Determine the [x, y] coordinate at the center of the cell enclosing the given text.  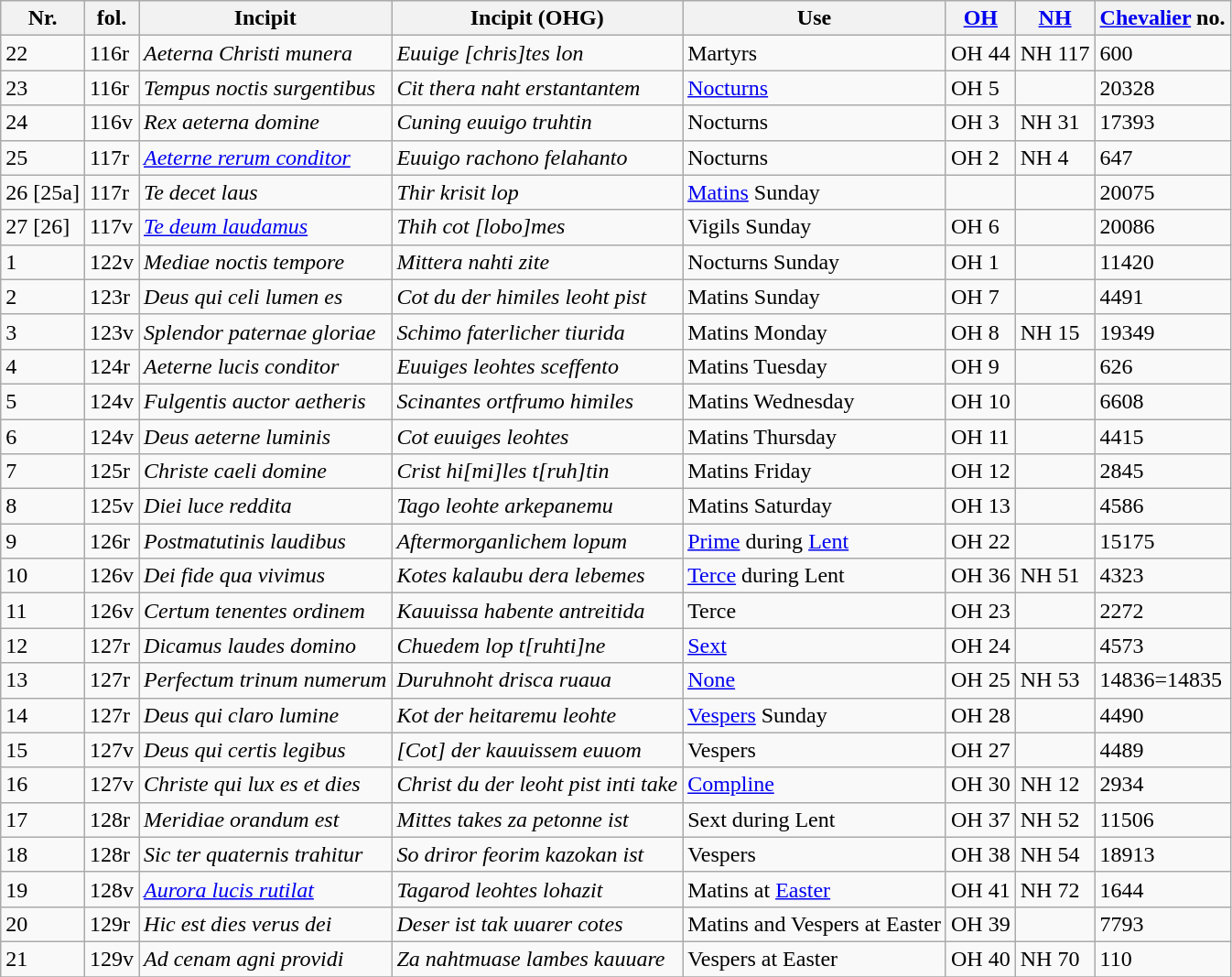
20 [43, 924]
4489 [1162, 750]
Matins Friday [815, 472]
15175 [1162, 541]
116v [112, 123]
3 [43, 331]
OH 5 [980, 88]
OH 25 [980, 680]
Terce during Lent [815, 576]
Tagarod leohtes lohazit [537, 889]
OH 28 [980, 715]
Aeterne lucis conditor [265, 366]
NH 70 [1054, 959]
Matins Thursday [815, 437]
Matins Wednesday [815, 401]
NH 54 [1054, 854]
Cit thera naht erstantantem [537, 88]
OH 23 [980, 611]
[Cot] der kauuissem euuom [537, 750]
Incipit (OHG) [537, 18]
126r [112, 541]
Postmatutinis laudibus [265, 541]
OH 8 [980, 331]
15 [43, 750]
129v [112, 959]
OH 41 [980, 889]
Vespers at Easter [815, 959]
Diei luce reddita [265, 506]
Hic est dies verus dei [265, 924]
Matins Monday [815, 331]
Terce [815, 611]
18913 [1162, 854]
Mittera nahti zite [537, 262]
OH 44 [980, 53]
OH 22 [980, 541]
19 [43, 889]
OH 9 [980, 366]
Christe caeli domine [265, 472]
Matins Saturday [815, 506]
20075 [1162, 192]
Rex aeterna domine [265, 123]
OH 27 [980, 750]
13 [43, 680]
4573 [1162, 646]
OH 12 [980, 472]
Certum tenentes ordinem [265, 611]
1 [43, 262]
OH 11 [980, 437]
OH 13 [980, 506]
Chevalier no. [1162, 18]
Thih cot [lobo]mes [537, 227]
Kotes kalaubu dera lebemes [537, 576]
Za nahtmuase lambes kauuare [537, 959]
626 [1162, 366]
Compline [815, 785]
Splendor paternae gloriae [265, 331]
14836=14835 [1162, 680]
16 [43, 785]
Christe qui lux es et dies [265, 785]
17 [43, 820]
11420 [1162, 262]
122v [112, 262]
OH 36 [980, 576]
Vespers Sunday [815, 715]
22 [43, 53]
7 [43, 472]
Aurora lucis rutilat [265, 889]
Dicamus laudes domino [265, 646]
6608 [1162, 401]
5 [43, 401]
Cot euuiges leohtes [537, 437]
Sext during Lent [815, 820]
117v [112, 227]
NH 52 [1054, 820]
4586 [1162, 506]
123v [112, 331]
6 [43, 437]
NH 15 [1054, 331]
NH 12 [1054, 785]
Martyrs [815, 53]
2845 [1162, 472]
18 [43, 854]
Perfectum trinum numerum [265, 680]
Matins Tuesday [815, 366]
125v [112, 506]
Euuigo rachono felahanto [537, 157]
Thir krisit lop [537, 192]
OH 10 [980, 401]
19349 [1162, 331]
Aeterne rerum conditor [265, 157]
NH 117 [1054, 53]
Te decet laus [265, 192]
647 [1162, 157]
4 [43, 366]
Deus qui celi lumen es [265, 297]
124r [112, 366]
Deser ist tak uuarer cotes [537, 924]
OH 1 [980, 262]
Use [815, 18]
24 [43, 123]
Tempus noctis surgentibus [265, 88]
OH 38 [980, 854]
9 [43, 541]
4415 [1162, 437]
2272 [1162, 611]
Schimo faterlicher tiurida [537, 331]
123r [112, 297]
14 [43, 715]
Deus qui certis legibus [265, 750]
600 [1162, 53]
128v [112, 889]
Vigils Sunday [815, 227]
Meridiae orandum est [265, 820]
Chuedem lop t[ruhti]ne [537, 646]
4490 [1162, 715]
OH 3 [980, 123]
OH [980, 18]
Cuning euuigo truhtin [537, 123]
OH 39 [980, 924]
110 [1162, 959]
Kot der heitaremu leohte [537, 715]
1644 [1162, 889]
fol. [112, 18]
Cot du der himiles leoht pist [537, 297]
20086 [1162, 227]
NH 53 [1054, 680]
25 [43, 157]
Aeterna Christi munera [265, 53]
Christ du der leoht pist inti take [537, 785]
Fulgentis auctor aetheris [265, 401]
Mediae noctis tempore [265, 262]
OH 2 [980, 157]
OH 30 [980, 785]
2 [43, 297]
17393 [1162, 123]
12 [43, 646]
OH 7 [980, 297]
Mittes takes za petonne ist [537, 820]
Te deum laudamus [265, 227]
OH 24 [980, 646]
11 [43, 611]
NH 4 [1054, 157]
Deus aeterne luminis [265, 437]
Crist hi[mi]les t[ruh]tin [537, 472]
Kauuissa habente antreitida [537, 611]
4491 [1162, 297]
Scinantes ortfrumo himiles [537, 401]
11506 [1162, 820]
Matins at Easter [815, 889]
Prime during Lent [815, 541]
Euuiges leohtes sceffento [537, 366]
Tago leohte arkepanemu [537, 506]
NH [1054, 18]
OH 40 [980, 959]
Matins and Vespers at Easter [815, 924]
NH 72 [1054, 889]
OH 37 [980, 820]
27 [26] [43, 227]
10 [43, 576]
NH 51 [1054, 576]
Euuige [chris]tes lon [537, 53]
Ad cenam agni providi [265, 959]
Nocturns Sunday [815, 262]
Sext [815, 646]
129r [112, 924]
7793 [1162, 924]
Deus qui claro lumine [265, 715]
20328 [1162, 88]
2934 [1162, 785]
So driror feorim kazokan ist [537, 854]
8 [43, 506]
Duruhnoht drisca ruaua [537, 680]
125r [112, 472]
21 [43, 959]
Dei fide qua vivimus [265, 576]
Aftermorganlichem lopum [537, 541]
NH 31 [1054, 123]
4323 [1162, 576]
Sic ter quaternis trahitur [265, 854]
23 [43, 88]
26 [25a] [43, 192]
None [815, 680]
OH 6 [980, 227]
Nr. [43, 18]
Incipit [265, 18]
